Find where the given text appears and provide that cell's center as (X, Y) coordinate. 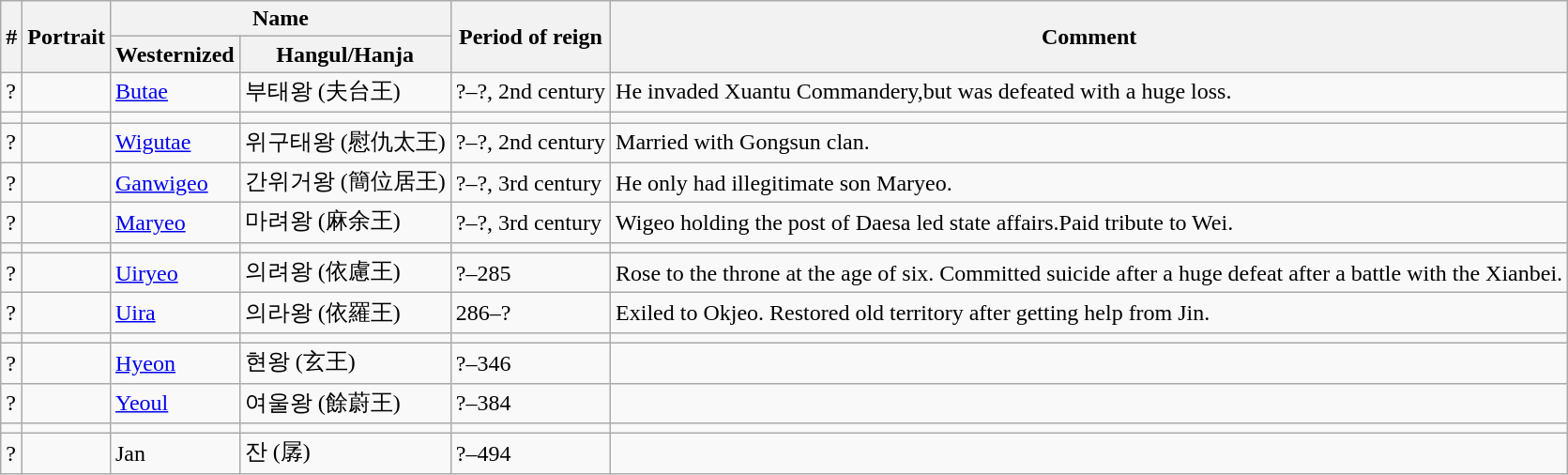
여울왕 (餘蔚王) (345, 404)
Butae (175, 92)
마려왕 (麻余王) (345, 223)
Wigutae (175, 143)
?–384 (530, 404)
Comment (1089, 37)
Portrait (67, 37)
He invaded Xuantu Commandery,but was defeated with a huge loss. (1089, 92)
Ganwigeo (175, 182)
?–494 (530, 454)
의려왕 (依慮王) (345, 272)
현왕 (玄王) (345, 362)
Jan (175, 454)
Married with Gongsun clan. (1089, 143)
Rose to the throne at the age of six. Committed suicide after a huge defeat after a battle with the Xianbei. (1089, 272)
Hangul/Hanja (345, 54)
Uiryeo (175, 272)
Maryeo (175, 223)
Name (280, 19)
286–? (530, 314)
Wigeo holding the post of Daesa led state affairs.Paid tribute to Wei. (1089, 223)
간위거왕 (簡位居王) (345, 182)
# (11, 37)
잔 (孱) (345, 454)
?–285 (530, 272)
Hyeon (175, 362)
He only had illegitimate son Maryeo. (1089, 182)
부태왕 (夫台王) (345, 92)
?–346 (530, 362)
Yeoul (175, 404)
Uira (175, 314)
Westernized (175, 54)
Period of reign (530, 37)
의라왕 (依羅王) (345, 314)
Exiled to Okjeo. Restored old territory after getting help from Jin. (1089, 314)
위구태왕 (慰仇太王) (345, 143)
